Identify which cell holds the provided text, then report its (X, Y) central coordinate. 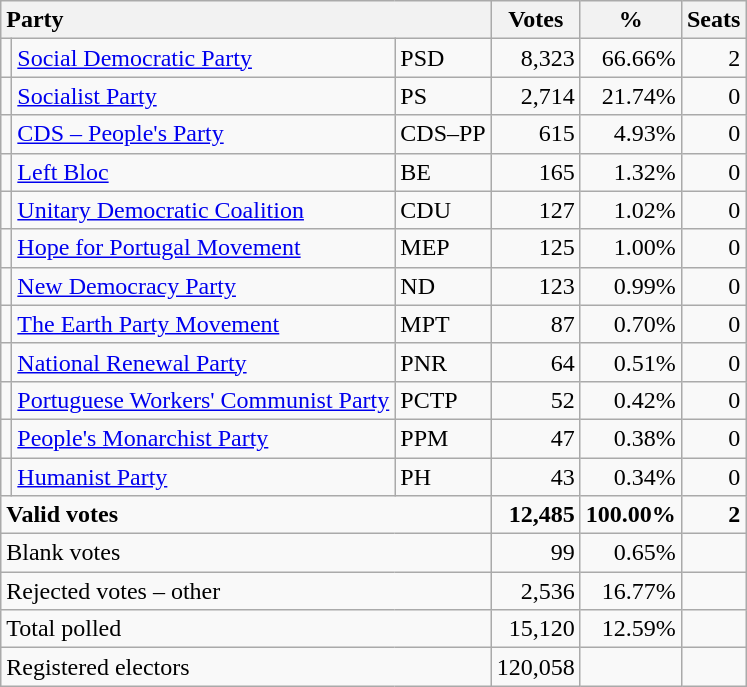
615 (536, 134)
127 (536, 210)
2,714 (536, 96)
165 (536, 172)
0.70% (630, 324)
0.65% (630, 553)
120,058 (536, 667)
MPT (443, 324)
125 (536, 248)
43 (536, 477)
12.59% (630, 629)
National Renewal Party (204, 362)
0.34% (630, 477)
1.32% (630, 172)
1.02% (630, 210)
15,120 (536, 629)
4.93% (630, 134)
100.00% (630, 515)
PNR (443, 362)
Portuguese Workers' Communist Party (204, 400)
66.66% (630, 58)
PPM (443, 438)
123 (536, 286)
CDS – People's Party (204, 134)
2,536 (536, 591)
Votes (536, 20)
PS (443, 96)
Seats (713, 20)
BE (443, 172)
Valid votes (246, 515)
8,323 (536, 58)
0.51% (630, 362)
People's Monarchist Party (204, 438)
Blank votes (246, 553)
Socialist Party (204, 96)
Social Democratic Party (204, 58)
PSD (443, 58)
52 (536, 400)
Total polled (246, 629)
1.00% (630, 248)
Rejected votes – other (246, 591)
Registered electors (246, 667)
Hope for Portugal Movement (204, 248)
PCTP (443, 400)
% (630, 20)
21.74% (630, 96)
0.99% (630, 286)
Party (246, 20)
MEP (443, 248)
64 (536, 362)
12,485 (536, 515)
99 (536, 553)
CDS–PP (443, 134)
The Earth Party Movement (204, 324)
ND (443, 286)
16.77% (630, 591)
0.42% (630, 400)
47 (536, 438)
New Democracy Party (204, 286)
87 (536, 324)
Left Bloc (204, 172)
Unitary Democratic Coalition (204, 210)
PH (443, 477)
CDU (443, 210)
Humanist Party (204, 477)
0.38% (630, 438)
